Detect which cell encompasses the target text, then output its (x, y) center coordinate. 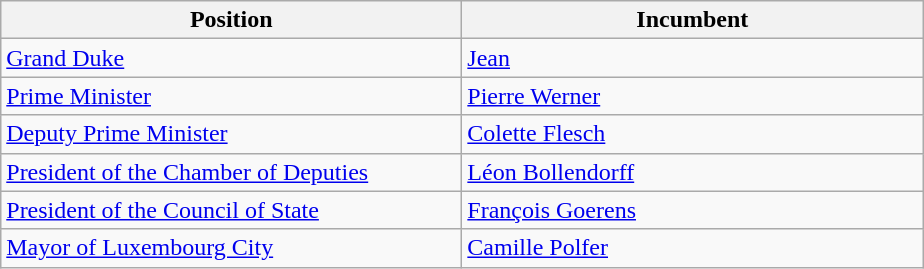
François Goerens (692, 210)
Position (232, 20)
Mayor of Luxembourg City (232, 248)
Jean (692, 58)
Pierre Werner (692, 96)
Grand Duke (232, 58)
Deputy Prime Minister (232, 134)
Incumbent (692, 20)
Léon Bollendorff (692, 172)
Camille Polfer (692, 248)
President of the Chamber of Deputies (232, 172)
Colette Flesch (692, 134)
Prime Minister (232, 96)
President of the Council of State (232, 210)
